Determine the [x, y] coordinate at the center of the cell enclosing the given text.  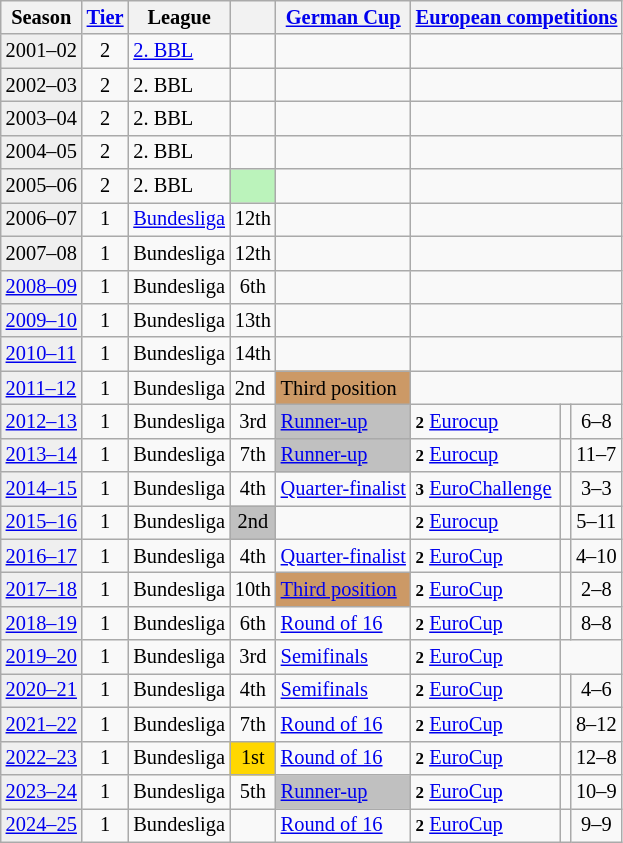
2011–12 [42, 388]
5–11 [596, 522]
11–7 [596, 455]
10–9 [596, 791]
9–9 [596, 825]
8–12 [596, 724]
2005–06 [42, 186]
3 EuroChallenge [486, 489]
12–8 [596, 758]
2020–21 [42, 690]
League [178, 17]
Tier [106, 17]
2015–16 [42, 522]
1st [253, 758]
2003–04 [42, 118]
8–8 [596, 623]
2019–20 [42, 657]
Season [42, 17]
2001–02 [42, 51]
3–3 [596, 489]
2004–05 [42, 152]
10th [253, 589]
4–6 [596, 690]
2013–14 [42, 455]
2017–18 [42, 589]
2022–23 [42, 758]
13th [253, 320]
2–8 [596, 589]
2012–13 [42, 421]
2002–03 [42, 85]
2008–09 [42, 287]
2014–15 [42, 489]
2010–11 [42, 354]
German Cup [344, 17]
4–10 [596, 556]
European competitions [517, 17]
2006–07 [42, 219]
2023–24 [42, 791]
5th [253, 791]
2009–10 [42, 320]
2018–19 [42, 623]
2021–22 [42, 724]
14th [253, 354]
2024–25 [42, 825]
2007–08 [42, 253]
6–8 [596, 421]
2016–17 [42, 556]
